Output the (x, y) coordinate of the center of the cell containing the given text.  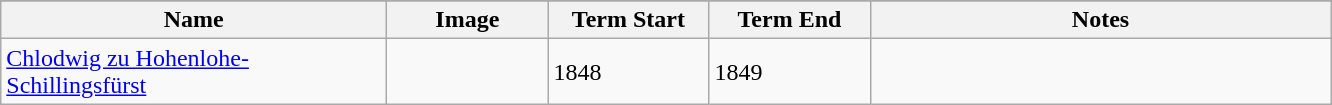
Image (468, 20)
Name (194, 20)
Notes (1100, 20)
Term End (790, 20)
1849 (790, 72)
Chlodwig zu Hohenlohe-Schillingsfürst (194, 72)
Term Start (628, 20)
1848 (628, 72)
